From the cell containing the given text, extract its center point as (X, Y) coordinate. 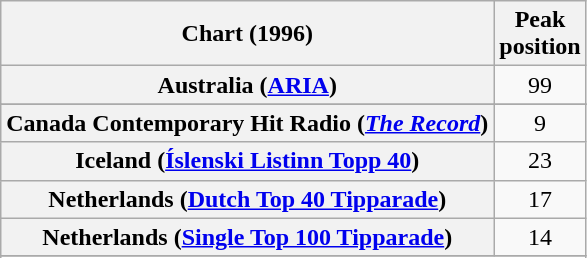
Iceland (Íslenski Listinn Topp 40) (248, 161)
14 (540, 237)
17 (540, 199)
Netherlands (Dutch Top 40 Tipparade) (248, 199)
Netherlands (Single Top 100 Tipparade) (248, 237)
Peakposition (540, 34)
Australia (ARIA) (248, 85)
99 (540, 85)
23 (540, 161)
Chart (1996) (248, 34)
9 (540, 123)
Canada Contemporary Hit Radio (The Record) (248, 123)
